For the text-containing cell, return its midpoint in [X, Y] coordinate format. 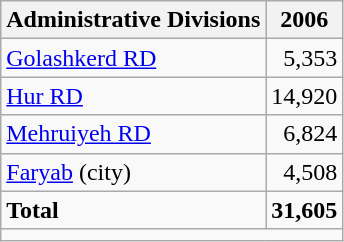
6,824 [304, 134]
Golashkerd RD [134, 58]
2006 [304, 20]
Hur RD [134, 96]
4,508 [304, 172]
31,605 [304, 210]
14,920 [304, 96]
Total [134, 210]
Mehruiyeh RD [134, 134]
5,353 [304, 58]
Faryab (city) [134, 172]
Administrative Divisions [134, 20]
